Find where the given text appears and provide that cell's center as (X, Y) coordinate. 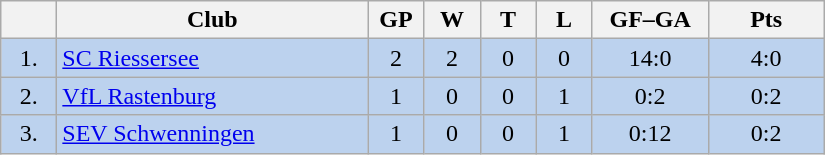
GP (396, 20)
3. (29, 134)
0:12 (650, 134)
T (508, 20)
1. (29, 58)
SEV Schwenningen (212, 134)
VfL Rastenburg (212, 96)
14:0 (650, 58)
Club (212, 20)
L (564, 20)
2. (29, 96)
4:0 (766, 58)
GF–GA (650, 20)
Pts (766, 20)
W (452, 20)
SC Riessersee (212, 58)
